Detect which cell encompasses the target text, then output its (X, Y) center coordinate. 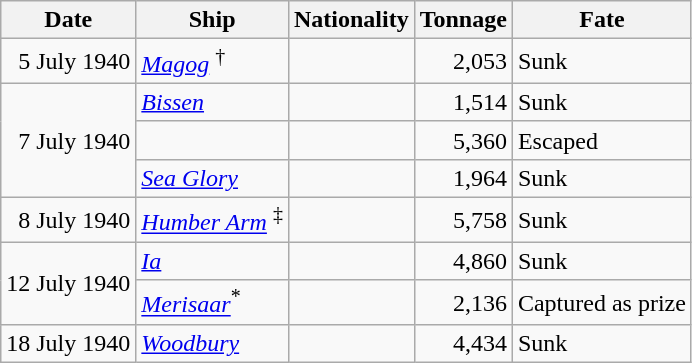
Nationality (351, 20)
2,136 (463, 302)
5 July 1940 (68, 62)
12 July 1940 (68, 284)
Magog † (212, 62)
Ship (212, 20)
4,434 (463, 344)
7 July 1940 (68, 140)
Woodbury (212, 344)
Fate (602, 20)
Bissen (212, 102)
Captured as prize (602, 302)
1,964 (463, 178)
Date (68, 20)
Humber Arm ‡ (212, 220)
1,514 (463, 102)
Merisaar* (212, 302)
Sea Glory (212, 178)
Ia (212, 261)
8 July 1940 (68, 220)
Escaped (602, 140)
2,053 (463, 62)
Tonnage (463, 20)
18 July 1940 (68, 344)
5,758 (463, 220)
5,360 (463, 140)
4,860 (463, 261)
